Identify which cell holds the provided text, then report its [X, Y] central coordinate. 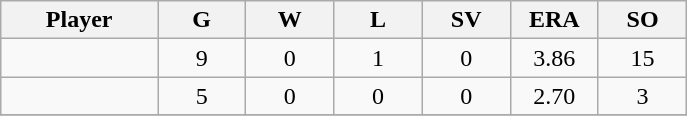
3 [642, 96]
SO [642, 20]
Player [80, 20]
1 [378, 58]
15 [642, 58]
2.70 [554, 96]
SV [466, 20]
5 [202, 96]
ERA [554, 20]
G [202, 20]
9 [202, 58]
W [290, 20]
3.86 [554, 58]
L [378, 20]
